Capture the cell that displays the provided text and extract its (X, Y) central coordinate. 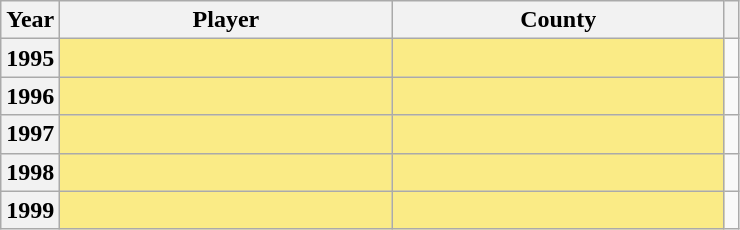
Year (30, 20)
1998 (30, 172)
1995 (30, 58)
1999 (30, 210)
County (558, 20)
1997 (30, 134)
Player (226, 20)
1996 (30, 96)
